Output the [x, y] coordinate of the center of the cell containing the given text.  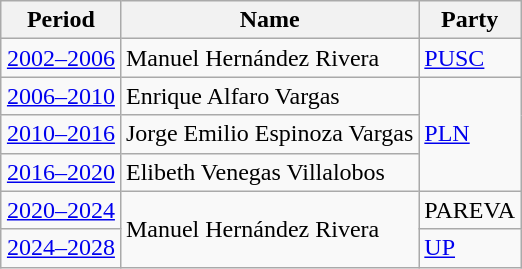
PLN [470, 134]
2024–2028 [60, 248]
2016–2020 [60, 172]
Jorge Emilio Espinoza Vargas [269, 134]
2002–2006 [60, 58]
2010–2016 [60, 134]
PUSC [470, 58]
Enrique Alfaro Vargas [269, 96]
Period [60, 20]
Name [269, 20]
UP [470, 248]
Elibeth Venegas Villalobos [269, 172]
Party [470, 20]
PAREVA [470, 210]
2006–2010 [60, 96]
2020–2024 [60, 210]
